Identify which cell holds the provided text, then report its [x, y] central coordinate. 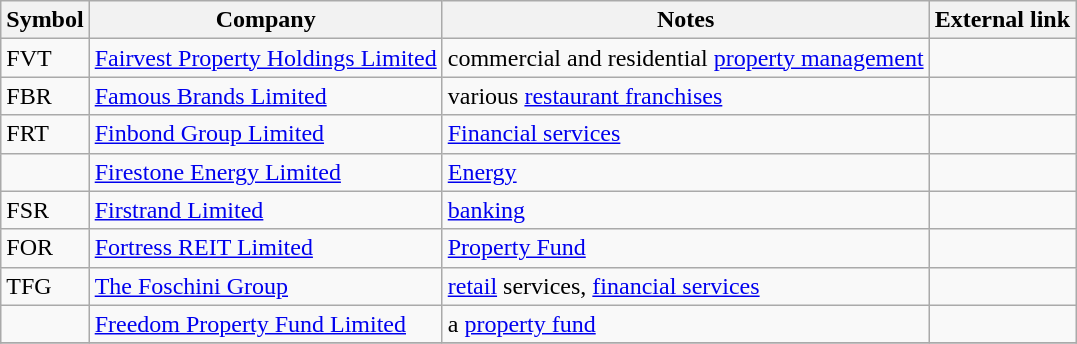
retail services, financial services [686, 286]
Company [266, 20]
Freedom Property Fund Limited [266, 324]
various restaurant franchises [686, 96]
The Foschini Group [266, 286]
External link [1002, 20]
Fairvest Property Holdings Limited [266, 58]
Firestone Energy Limited [266, 172]
Notes [686, 20]
Fortress REIT Limited [266, 248]
FSR [45, 210]
FRT [45, 134]
Financial services [686, 134]
Energy [686, 172]
FOR [45, 248]
Property Fund [686, 248]
FBR [45, 96]
a property fund [686, 324]
TFG [45, 286]
FVT [45, 58]
banking [686, 210]
Famous Brands Limited [266, 96]
Symbol [45, 20]
Firstrand Limited [266, 210]
Finbond Group Limited [266, 134]
commercial and residential property management [686, 58]
